Capture the cell that displays the provided text and extract its [X, Y] central coordinate. 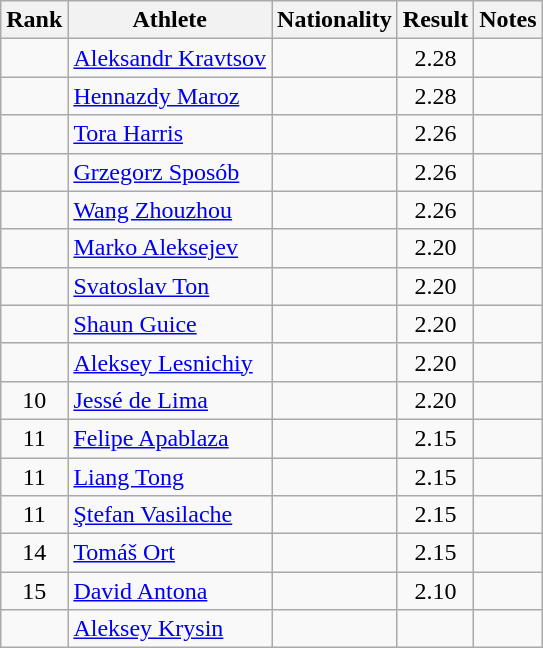
Shaun Guice [170, 324]
Jessé de Lima [170, 400]
Svatoslav Ton [170, 286]
Liang Tong [170, 477]
Athlete [170, 20]
Felipe Apablaza [170, 438]
Aleksey Lesnichiy [170, 362]
Tomáš Ort [170, 553]
Tora Harris [170, 134]
David Antona [170, 591]
Wang Zhouzhou [170, 210]
Marko Aleksejev [170, 248]
2.10 [435, 591]
14 [34, 553]
Hennazdy Maroz [170, 96]
Grzegorz Sposób [170, 172]
15 [34, 591]
Ştefan Vasilache [170, 515]
Notes [508, 20]
10 [34, 400]
Aleksey Krysin [170, 629]
Result [435, 20]
Aleksandr Kravtsov [170, 58]
Rank [34, 20]
Nationality [335, 20]
